From the cell containing the given text, extract its center point as (x, y) coordinate. 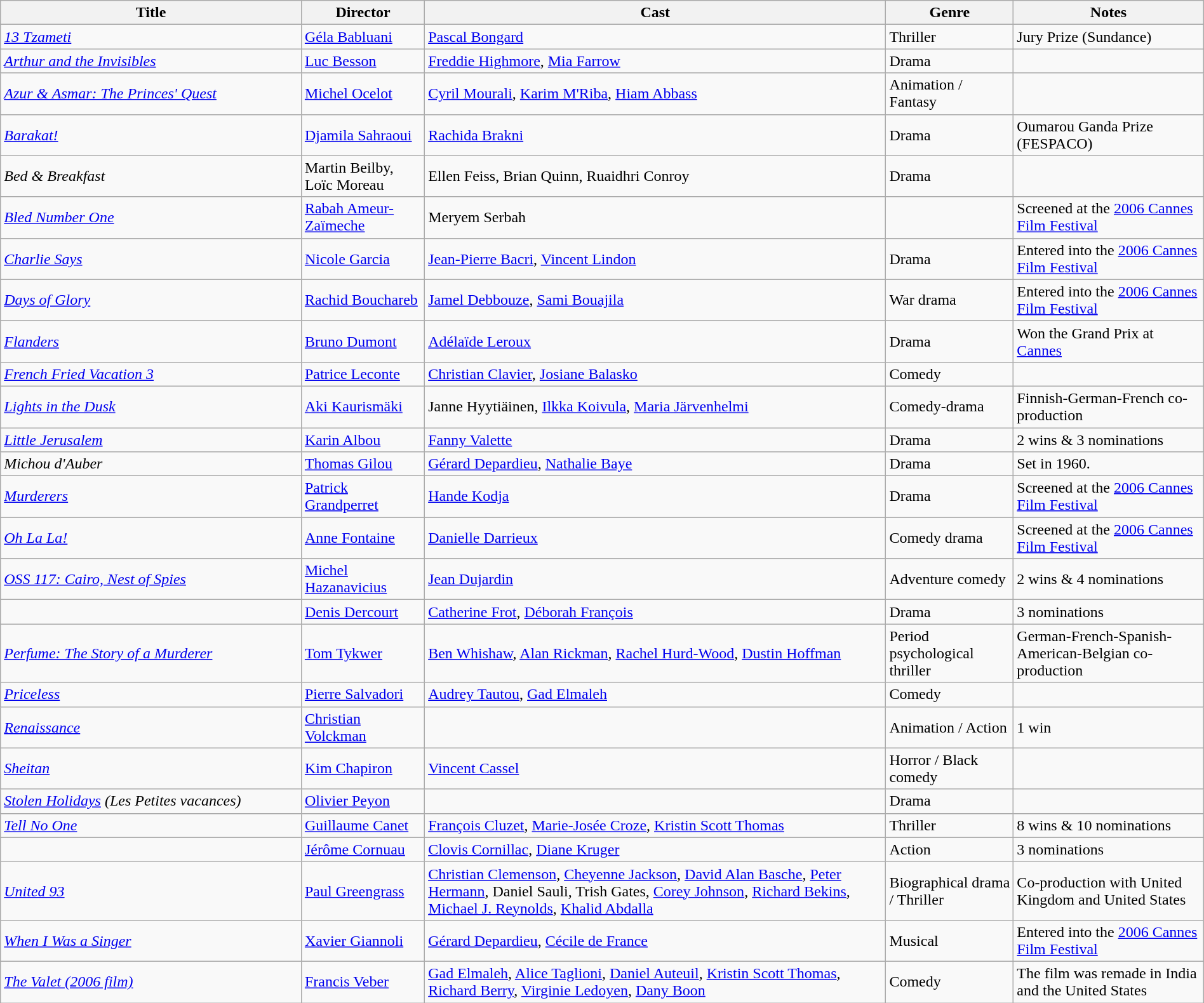
Bruno Dumont (363, 342)
Jean-Pierre Bacri, Vincent Lindon (655, 259)
Cyril Mourali, Karim M'Riba, Hiam Abbass (655, 94)
Stolen Holidays (Les Petites vacances) (151, 801)
Little Jerusalem (151, 440)
Patrice Leconte (363, 374)
Adélaïde Leroux (655, 342)
Meryem Serbah (655, 217)
13 Tzameti (151, 37)
Rachida Brakni (655, 135)
2 wins & 3 nominations (1109, 440)
Days of Glory (151, 300)
Won the Grand Prix at Cannes (1109, 342)
German-French-Spanish-American-Belgian co-production (1109, 653)
Freddie Highmore, Mia Farrow (655, 61)
Karin Albou (363, 440)
Rabah Ameur-Zaïmeche (363, 217)
Gérard Depardieu, Cécile de France (655, 941)
Action (950, 849)
Cast (655, 13)
Jérôme Cornuau (363, 849)
Azur & Asmar: The Princes' Quest (151, 94)
Comedy-drama (950, 406)
Clovis Cornillac, Diane Kruger (655, 849)
Olivier Peyon (363, 801)
Ben Whishaw, Alan Rickman, Rachel Hurd-Wood, Dustin Hoffman (655, 653)
Patrick Grandperret (363, 496)
Renaissance (151, 727)
Biographical drama / Thriller (950, 891)
Jury Prize (Sundance) (1109, 37)
Pierre Salvadori (363, 694)
Perfume: The Story of a Murderer (151, 653)
Priceless (151, 694)
Janne Hyytiäinen, Ilkka Koivula, Maria Järvenhelmi (655, 406)
Bed & Breakfast (151, 176)
Anne Fontaine (363, 538)
Director (363, 13)
Guillaume Canet (363, 825)
Lights in the Dusk (151, 406)
Co-production with United Kingdom and United States (1109, 891)
French Fried Vacation 3 (151, 374)
United 93 (151, 891)
Musical (950, 941)
Michel Hazanavicius (363, 579)
Oumarou Ganda Prize (FESPACO) (1109, 135)
The film was remade in India and the United States (1109, 981)
Rachid Bouchareb (363, 300)
Arthur and the Invisibles (151, 61)
2 wins & 4 nominations (1109, 579)
Flanders (151, 342)
Murderers (151, 496)
Christian Volckman (363, 727)
The Valet (2006 film) (151, 981)
François Cluzet, Marie-Josée Croze, Kristin Scott Thomas (655, 825)
When I Was a Singer (151, 941)
Jamel Debbouze, Sami Bouajila (655, 300)
Oh La La! (151, 538)
Fanny Valette (655, 440)
Paul Greengrass (363, 891)
Set in 1960. (1109, 464)
Catherine Frot, Déborah François (655, 612)
Francis Veber (363, 981)
Gad Elmaleh, Alice Taglioni, Daniel Auteuil, Kristin Scott Thomas, Richard Berry, Virginie Ledoyen, Dany Boon (655, 981)
Finnish-German-French co-production (1109, 406)
Danielle Darrieux (655, 538)
Sheitan (151, 768)
OSS 117: Cairo, Nest of Spies (151, 579)
Period psychological thriller (950, 653)
Vincent Cassel (655, 768)
Christian Clavier, Josiane Balasko (655, 374)
Ellen Feiss, Brian Quinn, Ruaidhri Conroy (655, 176)
Pascal Bongard (655, 37)
Charlie Says (151, 259)
Nicole Garcia (363, 259)
War drama (950, 300)
Xavier Giannoli (363, 941)
Horror / Black comedy (950, 768)
8 wins & 10 nominations (1109, 825)
Michel Ocelot (363, 94)
Tom Tykwer (363, 653)
Animation / Action (950, 727)
Animation / Fantasy (950, 94)
Géla Babluani (363, 37)
Gérard Depardieu, Nathalie Baye (655, 464)
Aki Kaurismäki (363, 406)
Bled Number One (151, 217)
Djamila Sahraoui (363, 135)
Genre (950, 13)
Title (151, 13)
Comedy drama (950, 538)
Martin Beilby, Loïc Moreau (363, 176)
Denis Dercourt (363, 612)
Kim Chapiron (363, 768)
Michou d'Auber (151, 464)
Hande Kodja (655, 496)
Thomas Gilou (363, 464)
1 win (1109, 727)
Notes (1109, 13)
Audrey Tautou, Gad Elmaleh (655, 694)
Barakat! (151, 135)
Adventure comedy (950, 579)
Luc Besson (363, 61)
Tell No One (151, 825)
Jean Dujardin (655, 579)
